From the cell containing the given text, extract its center point as (X, Y) coordinate. 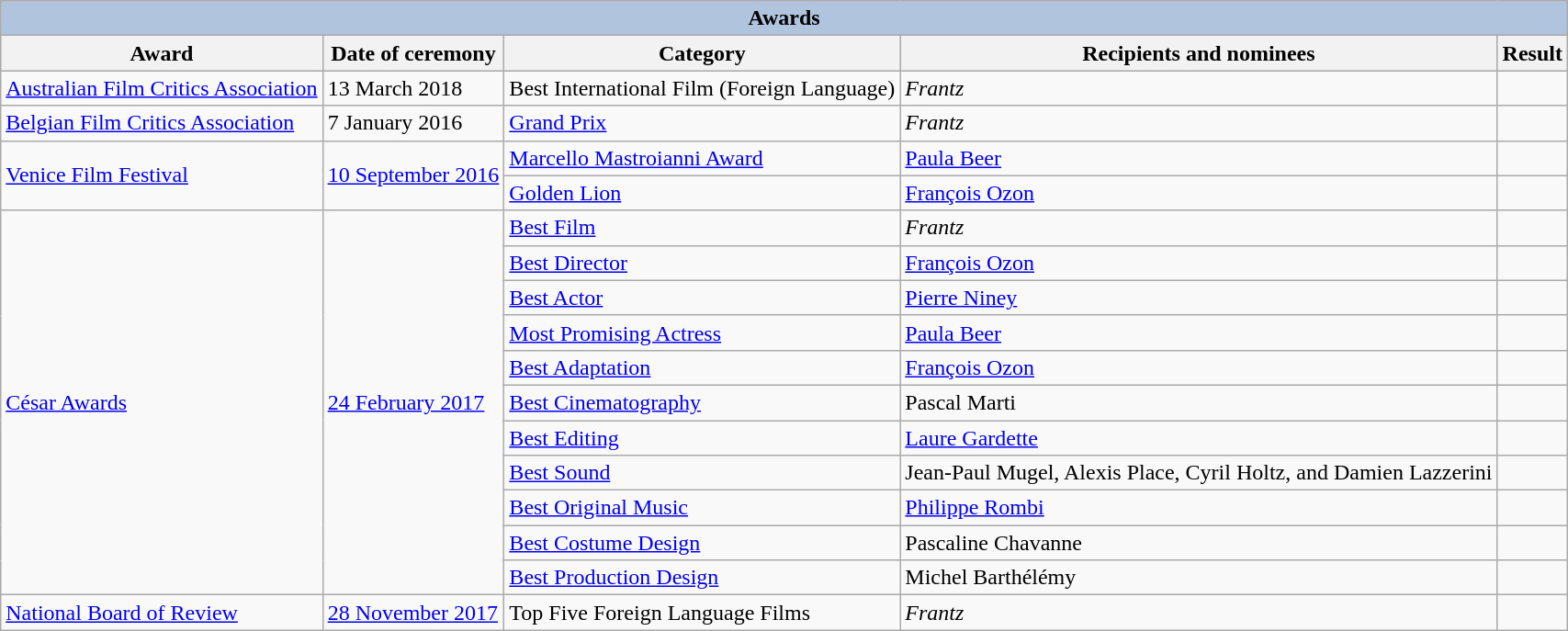
Best Sound (702, 473)
Laure Gardette (1199, 438)
Best Director (702, 263)
Marcello Mastroianni Award (702, 158)
Golden Lion (702, 193)
Category (702, 53)
Award (162, 53)
Result (1532, 53)
Belgian Film Critics Association (162, 123)
Awards (784, 18)
Best International Film (Foreign Language) (702, 88)
Australian Film Critics Association (162, 88)
Best Actor (702, 298)
Most Promising Actress (702, 332)
Top Five Foreign Language Films (702, 613)
24 February 2017 (413, 402)
10 September 2016 (413, 175)
Pascal Marti (1199, 402)
28 November 2017 (413, 613)
13 March 2018 (413, 88)
Jean-Paul Mugel, Alexis Place, Cyril Holtz, and Damien Lazzerini (1199, 473)
Pierre Niney (1199, 298)
Philippe Rombi (1199, 508)
Grand Prix (702, 123)
Best Costume Design (702, 543)
Date of ceremony (413, 53)
National Board of Review (162, 613)
Best Production Design (702, 578)
Best Adaptation (702, 367)
Venice Film Festival (162, 175)
Best Editing (702, 438)
Pascaline Chavanne (1199, 543)
César Awards (162, 402)
7 January 2016 (413, 123)
Best Film (702, 228)
Best Cinematography (702, 402)
Michel Barthélémy (1199, 578)
Recipients and nominees (1199, 53)
Best Original Music (702, 508)
